For the text-containing cell, return its midpoint in [x, y] coordinate format. 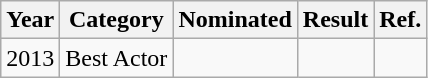
Result [335, 20]
Best Actor [116, 58]
2013 [30, 58]
Nominated [235, 20]
Ref. [400, 20]
Year [30, 20]
Category [116, 20]
